Return (x, y) of the center of cell containing provided text 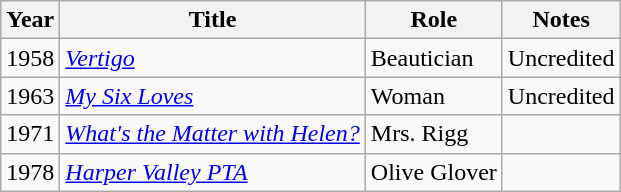
1963 (30, 96)
Olive Glover (434, 172)
My Six Loves (212, 96)
Harper Valley PTA (212, 172)
1971 (30, 134)
Notes (561, 20)
1978 (30, 172)
1958 (30, 58)
Vertigo (212, 58)
Woman (434, 96)
Beautician (434, 58)
Mrs. Rigg (434, 134)
Title (212, 20)
What's the Matter with Helen? (212, 134)
Year (30, 20)
Role (434, 20)
